From the cell containing the given text, extract its center point as [x, y] coordinate. 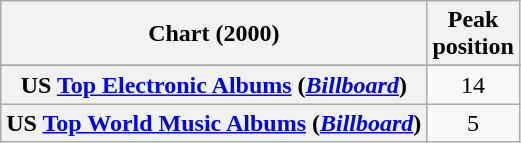
5 [473, 123]
Chart (2000) [214, 34]
US Top World Music Albums (Billboard) [214, 123]
US Top Electronic Albums (Billboard) [214, 85]
14 [473, 85]
Peakposition [473, 34]
